Locate the cell with the specified text and output its [x, y] center coordinate. 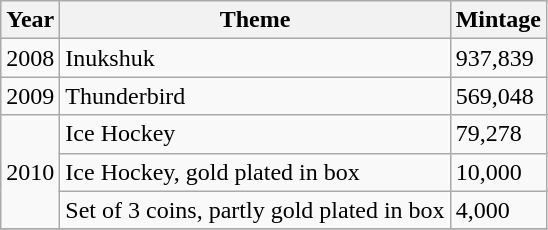
Theme [255, 20]
Inukshuk [255, 58]
Year [30, 20]
2009 [30, 96]
10,000 [498, 172]
4,000 [498, 210]
569,048 [498, 96]
Thunderbird [255, 96]
937,839 [498, 58]
Mintage [498, 20]
79,278 [498, 134]
Ice Hockey [255, 134]
2008 [30, 58]
2010 [30, 172]
Set of 3 coins, partly gold plated in box [255, 210]
Ice Hockey, gold plated in box [255, 172]
